Scan for the cell matching the given text and deliver its (X, Y) coordinate at center. 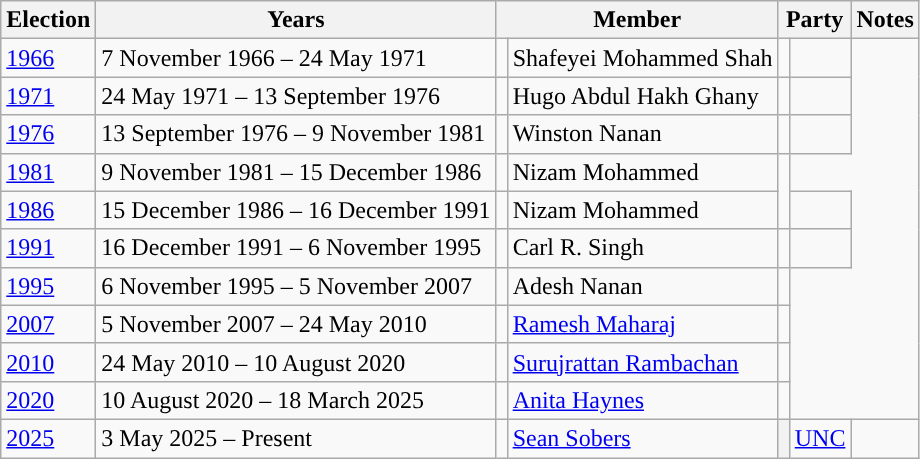
2010 (48, 362)
1991 (48, 248)
Winston Nanan (642, 134)
Notes (885, 20)
1986 (48, 210)
Party (814, 20)
2007 (48, 324)
1981 (48, 172)
Sean Sobers (642, 438)
24 May 2010 – 10 August 2020 (296, 362)
1995 (48, 286)
Shafeyei Mohammed Shah (642, 58)
Adesh Nanan (642, 286)
1976 (48, 134)
5 November 2007 – 24 May 2010 (296, 324)
Years (296, 20)
Member (637, 20)
1971 (48, 96)
10 August 2020 – 18 March 2025 (296, 400)
UNC (820, 438)
6 November 1995 – 5 November 2007 (296, 286)
3 May 2025 – Present (296, 438)
Hugo Abdul Hakh Ghany (642, 96)
2020 (48, 400)
7 November 1966 – 24 May 1971 (296, 58)
Election (48, 20)
Ramesh Maharaj (642, 324)
Surujrattan Rambachan (642, 362)
9 November 1981 – 15 December 1986 (296, 172)
16 December 1991 – 6 November 1995 (296, 248)
2025 (48, 438)
1966 (48, 58)
13 September 1976 – 9 November 1981 (296, 134)
Anita Haynes (642, 400)
Carl R. Singh (642, 248)
15 December 1986 – 16 December 1991 (296, 210)
24 May 1971 – 13 September 1976 (296, 96)
